For the text-containing cell, return its midpoint in (X, Y) coordinate format. 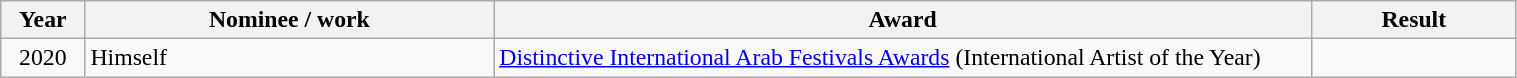
Himself (290, 58)
Nominee / work (290, 20)
Result (1414, 20)
2020 (43, 58)
Year (43, 20)
Distinctive International Arab Festivals Awards (International Artist of the Year) (903, 58)
Award (903, 20)
